Detect which cell encompasses the target text, then output its (x, y) center coordinate. 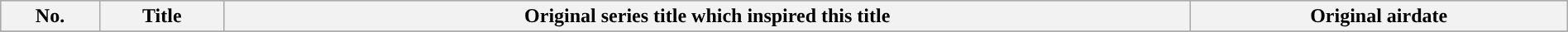
Original airdate (1379, 16)
Title (162, 16)
No. (50, 16)
Original series title which inspired this title (707, 16)
